Extract the (X, Y) coordinate from the center of the cell holding the provided text.  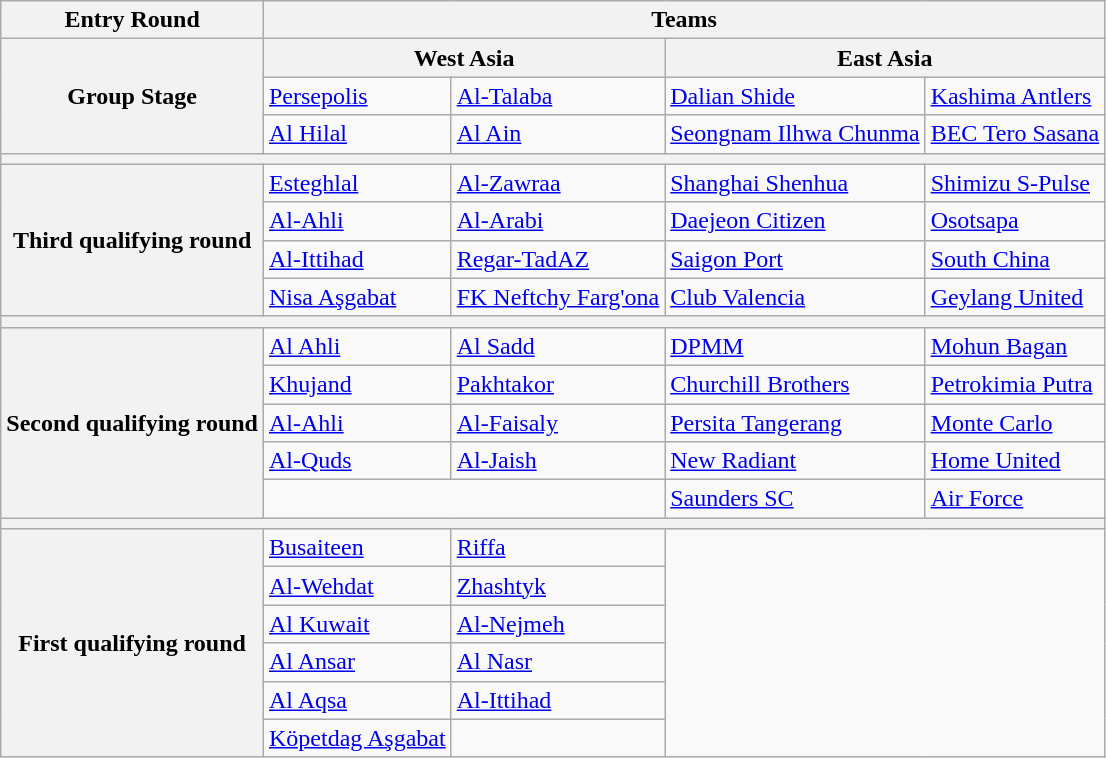
Riffa (558, 548)
FK Neftchy Farg'ona (558, 297)
Al-Arabi (558, 221)
Saunders SC (795, 499)
Shanghai Shenhua (795, 183)
Al-Zawraa (558, 183)
Home United (1015, 461)
Seongnam Ilhwa Chunma (795, 134)
DPMM (795, 346)
Group Stage (132, 96)
Mohun Bagan (1015, 346)
Club Valencia (795, 297)
Daejeon Citizen (795, 221)
East Asia (885, 58)
Al Ahli (357, 346)
Kashima Antlers (1015, 96)
First qualifying round (132, 643)
South China (1015, 259)
Al Hilal (357, 134)
New Radiant (795, 461)
Regar-TadAZ (558, 259)
Geylang United (1015, 297)
Al-Jaish (558, 461)
Second qualifying round (132, 422)
Third qualifying round (132, 240)
Al Sadd (558, 346)
Khujand (357, 384)
Entry Round (132, 20)
Osotsapa (1015, 221)
Dalian Shide (795, 96)
Al-Wehdat (357, 586)
Air Force (1015, 499)
Zhashtyk (558, 586)
Persepolis (357, 96)
Nisa Aşgabat (357, 297)
Busaiteen (357, 548)
Köpetdag Aşgabat (357, 738)
Al Ansar (357, 662)
Al Ain (558, 134)
Al-Quds (357, 461)
West Asia (464, 58)
Shimizu S-Pulse (1015, 183)
Churchill Brothers (795, 384)
Al Aqsa (357, 700)
Esteghlal (357, 183)
Petrokimia Putra (1015, 384)
Al-Talaba (558, 96)
Monte Carlo (1015, 423)
BEC Tero Sasana (1015, 134)
Al-Faisaly (558, 423)
Al Nasr (558, 662)
Al-Nejmeh (558, 624)
Al Kuwait (357, 624)
Teams (684, 20)
Pakhtakor (558, 384)
Saigon Port (795, 259)
Persita Tangerang (795, 423)
